Capture the cell that displays the provided text and extract its [X, Y] central coordinate. 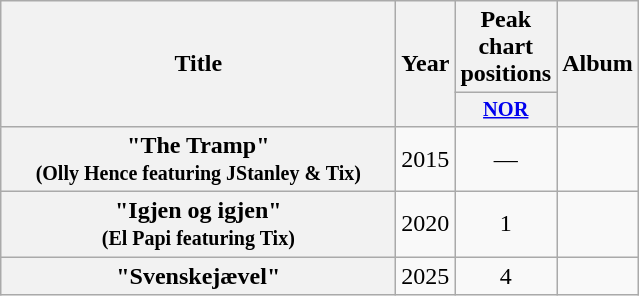
"Igjen og igjen"(El Papi featuring Tix) [198, 224]
1 [506, 224]
2020 [426, 224]
Peak chart positions [506, 47]
— [506, 158]
Album [598, 64]
NOR [506, 110]
"Svenskejævel" [198, 276]
2015 [426, 158]
"The Tramp"(Olly Hence featuring JStanley & Tix) [198, 158]
2025 [426, 276]
Title [198, 64]
Year [426, 64]
4 [506, 276]
